Search for the cell housing the specified text and yield its [X, Y] center coordinate. 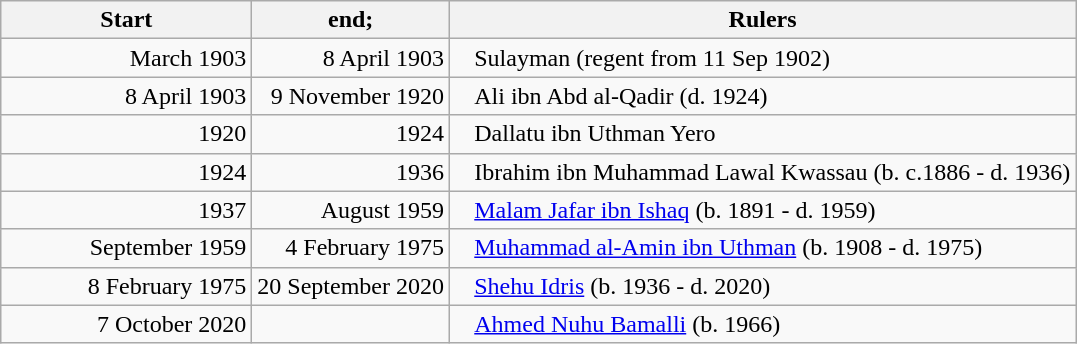
Rulers [763, 20]
1937 [126, 210]
August 1959 [351, 210]
Ali ibn Abd al-Qadir (d. 1924) [763, 96]
7 October 2020 [126, 324]
8 February 1975 [126, 286]
March 1903 [126, 58]
Start [126, 20]
1920 [126, 134]
4 February 1975 [351, 248]
Sulayman (regent from 11 Sep 1902) [763, 58]
end; [351, 20]
20 September 2020 [351, 286]
Dallatu ibn Uthman Yero [763, 134]
Malam Jafar ibn Ishaq (b. 1891 - d. 1959) [763, 210]
Shehu Idris (b. 1936 - d. 2020) [763, 286]
Muhammad al-Amin ibn Uthman (b. 1908 - d. 1975) [763, 248]
9 November 1920 [351, 96]
September 1959 [126, 248]
1936 [351, 172]
Ibrahim ibn Muhammad Lawal Kwassau (b. c.1886 - d. 1936) [763, 172]
Ahmed Nuhu Bamalli (b. 1966) [763, 324]
